Return [x, y] of the center of cell containing provided text 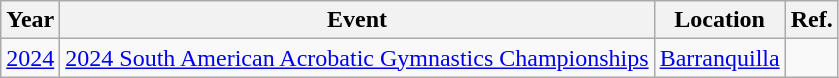
Location [720, 20]
Ref. [812, 20]
Event [357, 20]
2024 South American Acrobatic Gymnastics Championships [357, 58]
Barranquilla [720, 58]
Year [30, 20]
2024 [30, 58]
